Pinpoint the cell where the given text exists, returning its [x, y] midpoint coordinate. 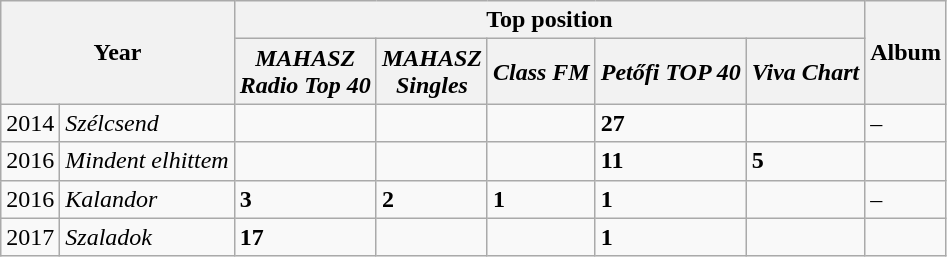
Year [118, 52]
Viva Chart [805, 72]
Szaladok [147, 237]
Top position [550, 20]
Mindent elhittem [147, 161]
Szélcsend [147, 123]
11 [670, 161]
3 [305, 199]
27 [670, 123]
17 [305, 237]
Kalandor [147, 199]
2 [432, 199]
2014 [30, 123]
Petőfi TOP 40 [670, 72]
MAHASZSingles [432, 72]
2017 [30, 237]
MAHASZRadio Top 40 [305, 72]
Album [906, 52]
5 [805, 161]
Class FM [541, 72]
